For the text-containing cell, return its midpoint in [x, y] coordinate format. 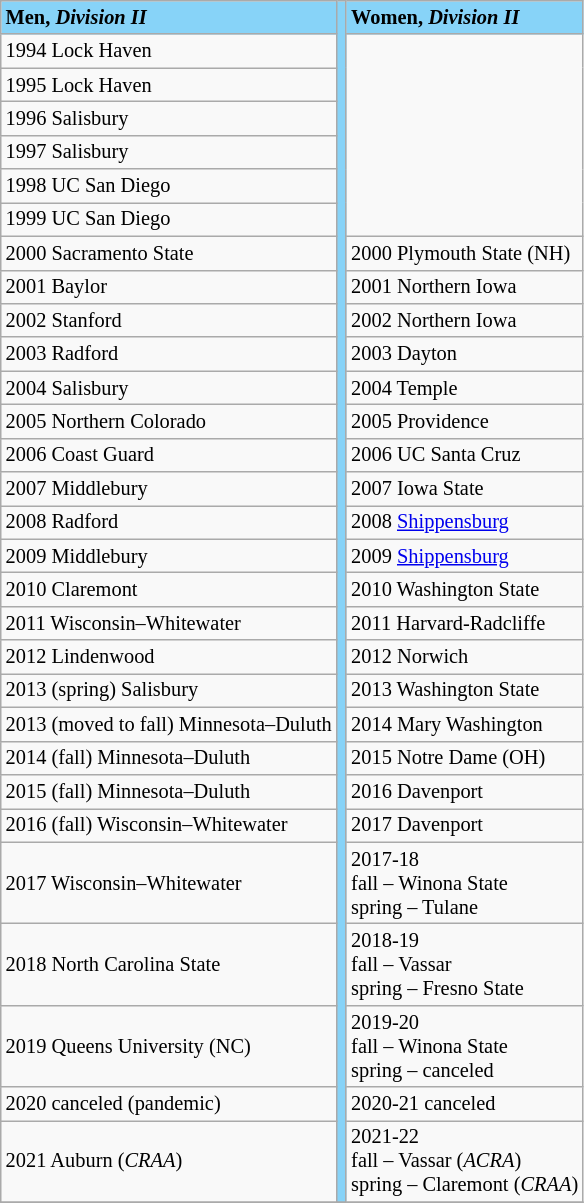
2018-19fall – Vassarspring – Fresno State [464, 964]
2011 Harvard-Radcliffe [464, 623]
2018 North Carolina State [169, 964]
2014 Mary Washington [464, 724]
1995 Lock Haven [169, 85]
2008 Shippensburg [464, 522]
2013 Washington State [464, 690]
2005 Providence [464, 421]
2004 Salisbury [169, 388]
2015 Notre Dame (OH) [464, 758]
2012 Norwich [464, 657]
2011 Wisconsin–Whitewater [169, 623]
2017-18fall – Winona Statespring – Tulane [464, 883]
2010 Claremont [169, 589]
1994 Lock Haven [169, 51]
2013 (spring) Salisbury [169, 690]
2009 Middlebury [169, 556]
2020 canceled (pandemic) [169, 1104]
2014 (fall) Minnesota–Duluth [169, 758]
1997 Salisbury [169, 152]
2002 Stanford [169, 320]
2000 Sacramento State [169, 253]
2017 Wisconsin–Whitewater [169, 883]
2016 (fall) Wisconsin–Whitewater [169, 825]
1999 UC San Diego [169, 219]
2009 Shippensburg [464, 556]
2020-21 canceled [464, 1104]
2003 Dayton [464, 354]
2000 Plymouth State (NH) [464, 253]
2001 Baylor [169, 287]
2012 Lindenwood [169, 657]
2021 Auburn (CRAA) [169, 1161]
Women, Division II [464, 17]
2016 Davenport [464, 791]
2019-20fall – Winona Statespring – canceled [464, 1046]
2010 Washington State [464, 589]
2003 Radford [169, 354]
2008 Radford [169, 522]
Men, Division II [169, 17]
2001 Northern Iowa [464, 287]
2005 Northern Colorado [169, 421]
1996 Salisbury [169, 118]
1998 UC San Diego [169, 186]
2017 Davenport [464, 825]
2006 UC Santa Cruz [464, 455]
2019 Queens University (NC) [169, 1046]
2002 Northern Iowa [464, 320]
2015 (fall) Minnesota–Duluth [169, 791]
2006 Coast Guard [169, 455]
2021-22fall – Vassar (ACRA)spring – Claremont (CRAA) [464, 1161]
2013 (moved to fall) Minnesota–Duluth [169, 724]
2007 Iowa State [464, 489]
2004 Temple [464, 388]
2007 Middlebury [169, 489]
